Scan for the cell matching the given text and deliver its (x, y) coordinate at center. 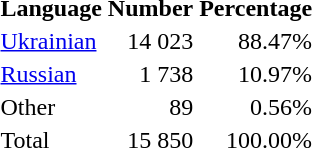
89 (150, 107)
1 738 (150, 74)
14 023 (150, 41)
